Extract the (X, Y) coordinate from the center of the cell holding the provided text.  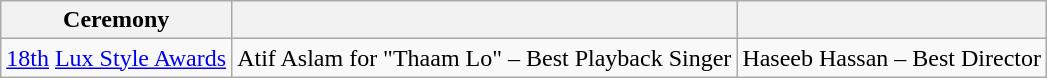
Haseeb Hassan – Best Director (892, 58)
Atif Aslam for "Thaam Lo" – Best Playback Singer (484, 58)
Ceremony (116, 20)
18th Lux Style Awards (116, 58)
